Determine the [x, y] coordinate at the center of the cell enclosing the given text.  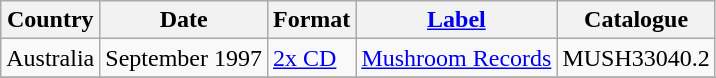
Date [184, 20]
Australia [50, 58]
September 1997 [184, 58]
Mushroom Records [456, 58]
Format [311, 20]
Label [456, 20]
MUSH33040.2 [636, 58]
2x CD [311, 58]
Catalogue [636, 20]
Country [50, 20]
